Output the (x, y) coordinate of the center of the cell containing the given text.  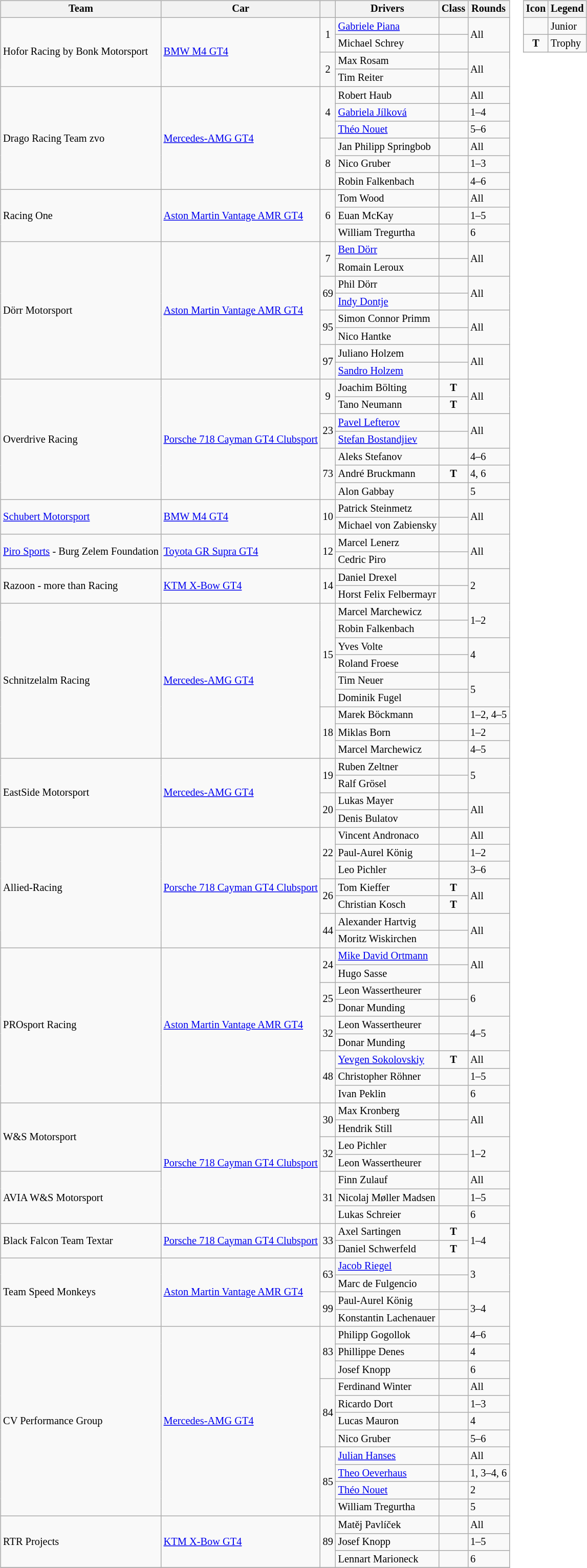
3 (488, 1275)
7 (328, 259)
Car (241, 9)
Robert Haub (387, 95)
Marc de Fulgencio (387, 1283)
22 (328, 853)
Yevgen Sokolovskiy (387, 1060)
Drivers (387, 9)
Marcel Lenerz (387, 543)
Miklas Born (387, 732)
Schubert Motorsport (81, 517)
Rounds (488, 9)
18 (328, 733)
Phil Dörr (387, 285)
Alon Gabbay (387, 491)
Ricardo Dort (387, 1404)
Romain Leroux (387, 267)
W&S Motorsport (81, 1137)
Denis Bulatov (387, 818)
30 (328, 1120)
Yves Volte (387, 646)
Christian Kosch (387, 905)
Pavel Lefterov (387, 422)
20 (328, 810)
Team Speed Monkeys (81, 1293)
Michael Schrey (387, 43)
1–2, 4–5 (488, 715)
Ben Dörr (387, 250)
44 (328, 930)
83 (328, 1352)
Jacob Riegel (387, 1267)
Tim Neuer (387, 681)
Marek Böckmann (387, 715)
97 (328, 362)
Class (453, 9)
Juliano Holzem (387, 354)
Junior (567, 26)
Hendrik Still (387, 1128)
69 (328, 293)
Tom Kieffer (387, 887)
48 (328, 1077)
3–6 (488, 870)
Icon (536, 9)
63 (328, 1275)
Sandro Holzem (387, 371)
Alexander Hartvig (387, 922)
Overdrive Racing (81, 440)
Matěj Pavlíček (387, 1525)
Moritz Wiskirchen (387, 939)
Indy Dontje (387, 302)
Lucas Mauron (387, 1421)
31 (328, 1197)
4, 6 (488, 474)
Ivan Peklin (387, 1094)
Axel Sartingen (387, 1232)
Daniel Drexel (387, 577)
10 (328, 517)
89 (328, 1541)
Michael von Zabiensky (387, 526)
Black Falcon Team Textar (81, 1240)
23 (328, 431)
Aleks Stefanov (387, 457)
Stefan Bostandjiev (387, 440)
Gabriela Jílková (387, 113)
Dominik Fugel (387, 698)
Nico Hantke (387, 336)
33 (328, 1240)
Max Kronberg (387, 1112)
Patrick Steinmetz (387, 509)
Hugo Sasse (387, 973)
Gabriele Piana (387, 26)
RTR Projects (81, 1541)
Phillippe Denes (387, 1353)
Cedric Piro (387, 560)
Schnitzelalm Racing (81, 681)
Philipp Gogollok (387, 1335)
73 (328, 474)
EastSide Motorsport (81, 793)
Lukas Mayer (387, 801)
85 (328, 1482)
95 (328, 328)
Tano Neumann (387, 405)
Max Rosam (387, 61)
Mike David Ortmann (387, 956)
Julian Hanses (387, 1456)
Roland Froese (387, 664)
AVIA W&S Motorsport (81, 1197)
99 (328, 1309)
Dörr Motorsport (81, 310)
Konstantin Lachenauer (387, 1318)
Racing One (81, 216)
Hofor Racing by Bonk Motorsport (81, 52)
Piro Sports - Burg Zelem Foundation (81, 552)
Tim Reiter (387, 78)
Finn Zulauf (387, 1180)
25 (328, 999)
Lukas Schreier (387, 1215)
Horst Felix Felbermayr (387, 595)
Ferdinand Winter (387, 1387)
CV Performance Group (81, 1421)
14 (328, 585)
Legend (567, 9)
Ruben Zeltner (387, 767)
9 (328, 396)
André Bruckmann (387, 474)
Team (81, 9)
Christopher Röhner (387, 1077)
Drago Racing Team zvo (81, 138)
Simon Connor Primm (387, 319)
Allied-Racing (81, 887)
PROsport Racing (81, 1026)
12 (328, 552)
Trophy (567, 43)
Vincent Andronaco (387, 836)
26 (328, 896)
Daniel Schwerfeld (387, 1249)
Ralf Grösel (387, 784)
Nicolaj Møller Madsen (387, 1197)
24 (328, 965)
Tom Wood (387, 199)
1, 3–4, 6 (488, 1473)
Euan McKay (387, 216)
8 (328, 164)
3–4 (488, 1309)
1 (328, 35)
Toyota GR Supra GT4 (241, 552)
Jan Philipp Springbob (387, 147)
Razoon - more than Racing (81, 585)
Lennart Marioneck (387, 1559)
Joachim Bölting (387, 388)
Theo Oeverhaus (387, 1473)
15 (328, 655)
84 (328, 1412)
19 (328, 776)
